Return the [X, Y] coordinate for the center point of the cell that contains the specified text.  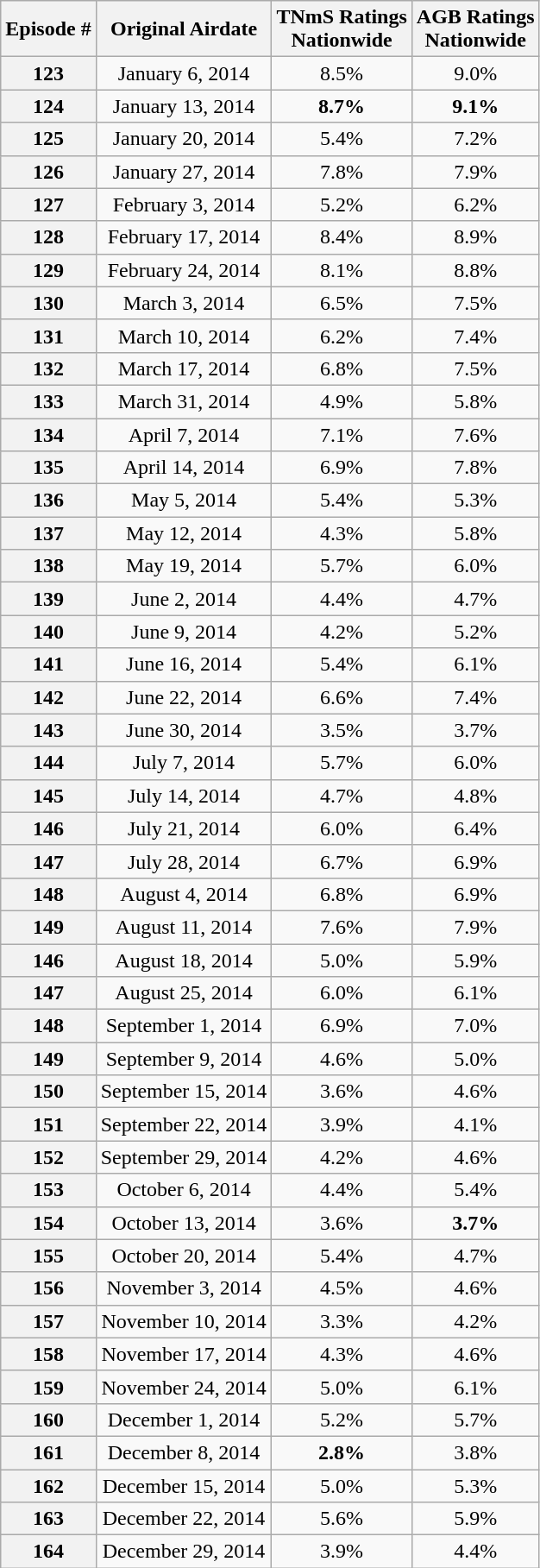
143 [48, 730]
January 6, 2014 [184, 73]
July 14, 2014 [184, 796]
125 [48, 139]
163 [48, 1519]
6.6% [342, 697]
3.3% [342, 1321]
5.6% [342, 1519]
150 [48, 1092]
145 [48, 796]
February 3, 2014 [184, 205]
December 1, 2014 [184, 1420]
May 19, 2014 [184, 566]
8.9% [475, 237]
September 22, 2014 [184, 1124]
3.5% [342, 730]
June 2, 2014 [184, 599]
August 25, 2014 [184, 993]
124 [48, 106]
3.8% [475, 1452]
142 [48, 697]
131 [48, 336]
8.8% [475, 270]
4.5% [342, 1288]
July 7, 2014 [184, 763]
December 8, 2014 [184, 1452]
129 [48, 270]
9.1% [475, 106]
October 13, 2014 [184, 1223]
Original Airdate [184, 29]
152 [48, 1157]
7.1% [342, 434]
December 29, 2014 [184, 1552]
8.1% [342, 270]
127 [48, 205]
135 [48, 468]
139 [48, 599]
July 21, 2014 [184, 828]
159 [48, 1387]
138 [48, 566]
November 10, 2014 [184, 1321]
7.0% [475, 1026]
September 29, 2014 [184, 1157]
May 12, 2014 [184, 533]
TNmS RatingsNationwide [342, 29]
6.5% [342, 303]
October 6, 2014 [184, 1190]
153 [48, 1190]
164 [48, 1552]
162 [48, 1485]
December 15, 2014 [184, 1485]
144 [48, 763]
154 [48, 1223]
128 [48, 237]
140 [48, 632]
160 [48, 1420]
March 10, 2014 [184, 336]
126 [48, 172]
January 27, 2014 [184, 172]
September 15, 2014 [184, 1092]
June 22, 2014 [184, 697]
6.7% [342, 861]
September 1, 2014 [184, 1026]
4.8% [475, 796]
August 4, 2014 [184, 894]
February 17, 2014 [184, 237]
November 24, 2014 [184, 1387]
155 [48, 1256]
November 17, 2014 [184, 1354]
137 [48, 533]
April 7, 2014 [184, 434]
February 24, 2014 [184, 270]
2.8% [342, 1452]
123 [48, 73]
133 [48, 401]
November 3, 2014 [184, 1288]
136 [48, 501]
December 22, 2014 [184, 1519]
June 9, 2014 [184, 632]
January 13, 2014 [184, 106]
June 16, 2014 [184, 664]
4.1% [475, 1124]
161 [48, 1452]
January 20, 2014 [184, 139]
September 9, 2014 [184, 1059]
April 14, 2014 [184, 468]
AGB RatingsNationwide [475, 29]
156 [48, 1288]
7.2% [475, 139]
8.7% [342, 106]
4.9% [342, 401]
July 28, 2014 [184, 861]
130 [48, 303]
8.4% [342, 237]
134 [48, 434]
157 [48, 1321]
October 20, 2014 [184, 1256]
March 31, 2014 [184, 401]
158 [48, 1354]
Episode # [48, 29]
6.4% [475, 828]
132 [48, 368]
8.5% [342, 73]
June 30, 2014 [184, 730]
151 [48, 1124]
9.0% [475, 73]
141 [48, 664]
August 11, 2014 [184, 927]
May 5, 2014 [184, 501]
March 17, 2014 [184, 368]
March 3, 2014 [184, 303]
August 18, 2014 [184, 960]
